For the text-containing cell, return its midpoint in [x, y] coordinate format. 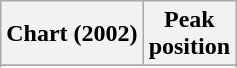
Chart (2002) [72, 34]
Peakposition [189, 34]
